Output the [X, Y] coordinate of the center of the cell containing the given text.  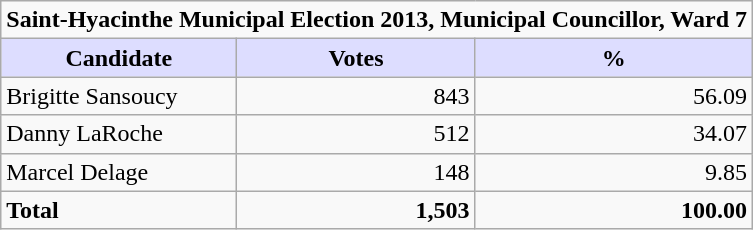
Danny LaRoche [119, 134]
% [614, 58]
843 [356, 96]
Marcel Delage [119, 172]
Brigitte Sansoucy [119, 96]
34.07 [614, 134]
100.00 [614, 210]
Votes [356, 58]
Total [119, 210]
9.85 [614, 172]
Saint-Hyacinthe Municipal Election 2013, Municipal Councillor, Ward 7 [377, 20]
512 [356, 134]
Candidate [119, 58]
56.09 [614, 96]
1,503 [356, 210]
148 [356, 172]
